Detect which cell encompasses the target text, then output its [x, y] center coordinate. 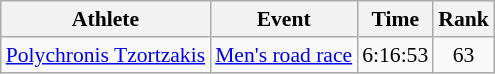
Event [284, 19]
Men's road race [284, 55]
Time [395, 19]
6:16:53 [395, 55]
Rank [464, 19]
Polychronis Tzortzakis [106, 55]
Athlete [106, 19]
63 [464, 55]
